Return the [x, y] coordinate for the center point of the cell that contains the specified text.  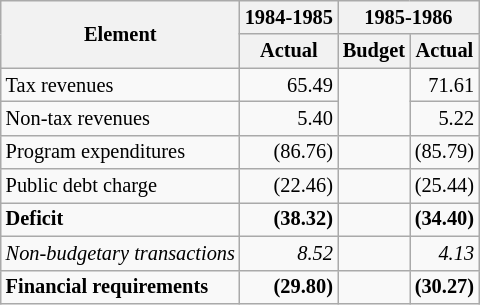
Deficit [120, 219]
8.52 [289, 253]
5.40 [289, 118]
Program expenditures [120, 152]
1984-1985 [289, 17]
Non-budgetary transactions [120, 253]
(85.79) [444, 152]
Tax revenues [120, 85]
65.49 [289, 85]
(38.32) [289, 219]
(29.80) [289, 287]
(34.40) [444, 219]
Financial requirements [120, 287]
Public debt charge [120, 186]
5.22 [444, 118]
71.61 [444, 85]
(22.46) [289, 186]
Budget [374, 51]
4.13 [444, 253]
(30.27) [444, 287]
Element [120, 34]
(86.76) [289, 152]
1985-1986 [408, 17]
(25.44) [444, 186]
Non-tax revenues [120, 118]
